From the cell containing the given text, extract its center point as (X, Y) coordinate. 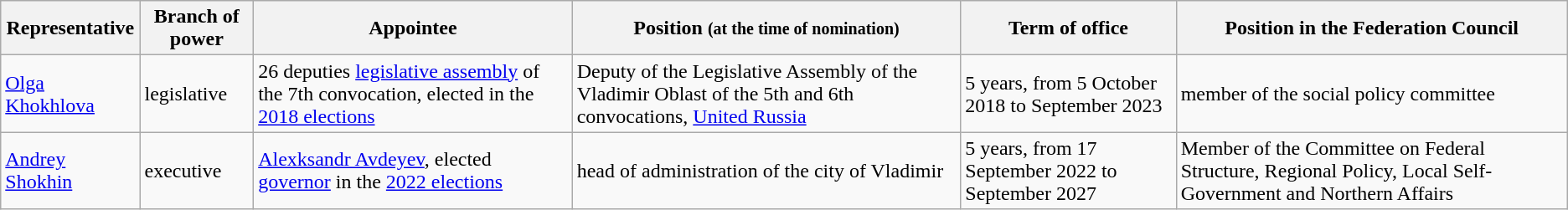
Position in the Federation Council (1372, 28)
executive (197, 171)
5 years, from 17 September 2022 to September 2027 (1069, 171)
Term of office (1069, 28)
Representative (70, 28)
Olga Khokhlova (70, 94)
Deputy of the Legislative Assembly of the Vladimir Oblast of the 5th and 6th convocations, United Russia (766, 94)
Andrey Shokhin (70, 171)
5 years, from 5 October 2018 to September 2023 (1069, 94)
member of the social policy committee (1372, 94)
Position (at the time of nomination) (766, 28)
head of administration of the city of Vladimir (766, 171)
Branch of power (197, 28)
26 deputies legislative assembly of the 7th convocation, elected in the 2018 elections (413, 94)
legislative (197, 94)
Appointee (413, 28)
Member of the Committee on Federal Structure, Regional Policy, Local Self-Government and Northern Affairs (1372, 171)
Alexksandr Avdeyev, elected governor in the 2022 elections (413, 171)
